Identify which cell holds the provided text, then report its (X, Y) central coordinate. 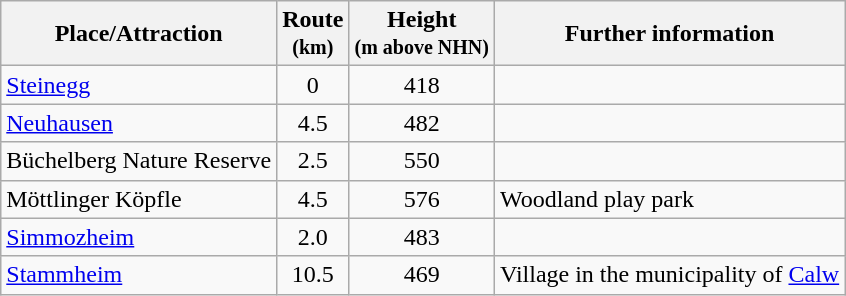
0 (313, 85)
Woodland play park (669, 199)
Neuhausen (139, 123)
2.5 (313, 161)
Further information (669, 34)
Büchelberg Nature Reserve (139, 161)
482 (422, 123)
Route(km) (313, 34)
Height(m above NHN) (422, 34)
469 (422, 275)
483 (422, 237)
Place/Attraction (139, 34)
550 (422, 161)
Simmozheim (139, 237)
576 (422, 199)
418 (422, 85)
Stammheim (139, 275)
Village in the municipality of Calw (669, 275)
10.5 (313, 275)
Steinegg (139, 85)
Möttlinger Köpfle (139, 199)
2.0 (313, 237)
